For the text-containing cell, return its midpoint in [x, y] coordinate format. 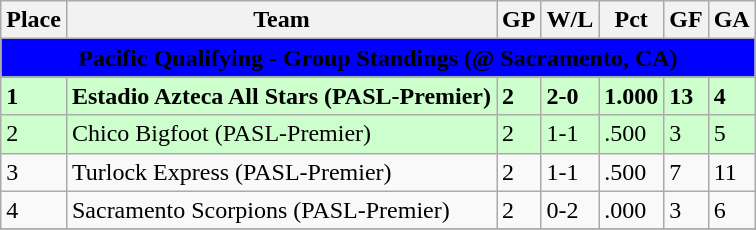
5 [732, 134]
1 [34, 96]
11 [732, 172]
Pacific Qualifying - Group Standings (@ Sacramento, CA) [378, 58]
6 [732, 210]
.000 [632, 210]
7 [686, 172]
GF [686, 20]
Turlock Express (PASL-Premier) [281, 172]
1.000 [632, 96]
Estadio Azteca All Stars (PASL-Premier) [281, 96]
13 [686, 96]
GA [732, 20]
2-0 [570, 96]
Sacramento Scorpions (PASL-Premier) [281, 210]
Pct [632, 20]
0-2 [570, 210]
W/L [570, 20]
Chico Bigfoot (PASL-Premier) [281, 134]
Place [34, 20]
Team [281, 20]
GP [519, 20]
